Return the (x, y) coordinate for the center point of the cell that contains the specified text.  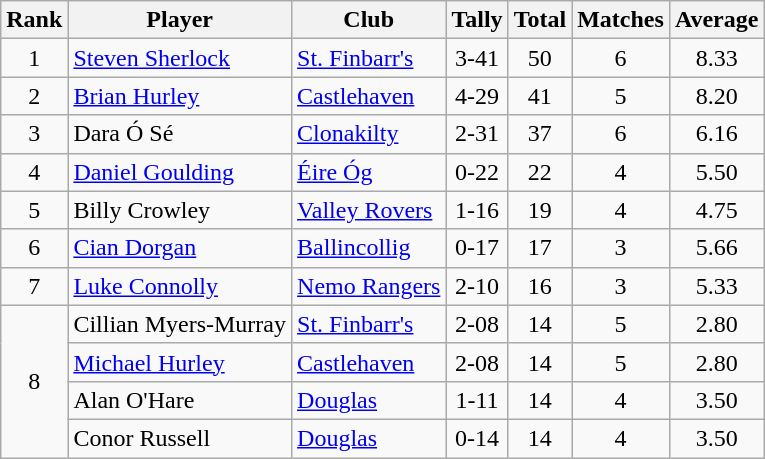
2-10 (477, 286)
1-11 (477, 400)
Steven Sherlock (180, 58)
7 (34, 286)
17 (540, 248)
19 (540, 210)
Conor Russell (180, 438)
Average (716, 20)
Nemo Rangers (369, 286)
3-41 (477, 58)
1-16 (477, 210)
8.33 (716, 58)
Rank (34, 20)
Daniel Goulding (180, 172)
Michael Hurley (180, 362)
Clonakilty (369, 134)
Cian Dorgan (180, 248)
Billy Crowley (180, 210)
Brian Hurley (180, 96)
2 (34, 96)
Luke Connolly (180, 286)
37 (540, 134)
Tally (477, 20)
41 (540, 96)
Éire Óg (369, 172)
Player (180, 20)
4.75 (716, 210)
Cillian Myers-Murray (180, 324)
5.50 (716, 172)
Valley Rovers (369, 210)
Ballincollig (369, 248)
8.20 (716, 96)
0-14 (477, 438)
0-17 (477, 248)
0-22 (477, 172)
Alan O'Hare (180, 400)
2-31 (477, 134)
6.16 (716, 134)
Total (540, 20)
Dara Ó Sé (180, 134)
Club (369, 20)
5.66 (716, 248)
5.33 (716, 286)
8 (34, 381)
1 (34, 58)
Matches (621, 20)
16 (540, 286)
4-29 (477, 96)
50 (540, 58)
22 (540, 172)
